Find where the given text appears and provide that cell's center as (x, y) coordinate. 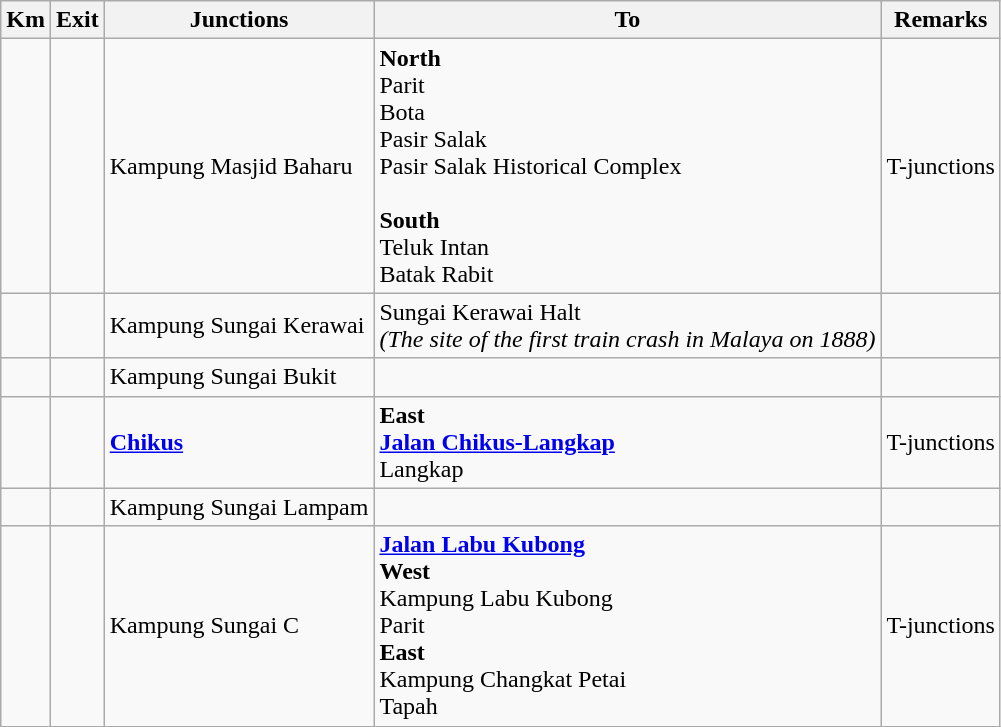
Kampung Sungai Bukit (239, 377)
Jalan Labu KubongWestKampung Labu KubongParitEastKampung Changkat PetaiTapah (628, 626)
North Parit Bota Pasir Salak Pasir Salak Historical ComplexSouth Teluk Intan Batak Rabit (628, 166)
Chikus (239, 442)
Exit (77, 20)
Kampung Sungai Lampam (239, 507)
Kampung Sungai Kerawai (239, 326)
Kampung Masjid Baharu (239, 166)
Sungai Kerawai Halt(The site of the first train crash in Malaya on 1888) (628, 326)
Kampung Sungai C (239, 626)
East Jalan Chikus-LangkapLangkap (628, 442)
Remarks (941, 20)
To (628, 20)
Km (26, 20)
Junctions (239, 20)
